Search for the cell housing the specified text and yield its [X, Y] center coordinate. 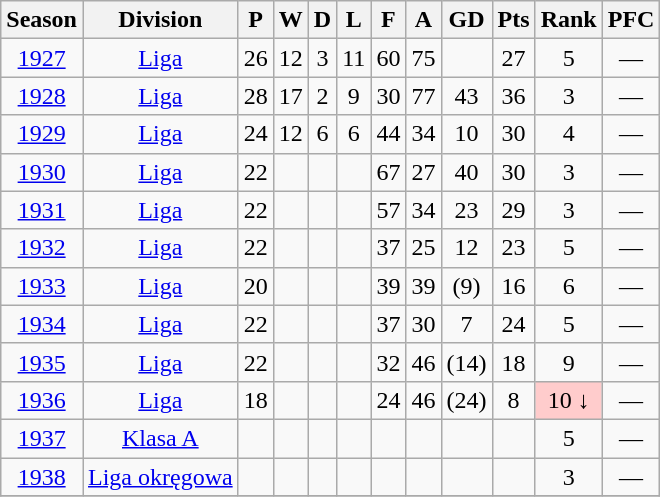
1931 [42, 210]
60 [388, 58]
1937 [42, 438]
44 [388, 134]
20 [256, 286]
26 [256, 58]
D [322, 20]
2 [322, 96]
(24) [466, 400]
16 [514, 286]
1938 [42, 477]
1928 [42, 96]
17 [290, 96]
75 [424, 58]
1936 [42, 400]
Division [160, 20]
Klasa A [160, 438]
32 [388, 362]
1932 [42, 248]
57 [388, 210]
L [354, 20]
8 [514, 400]
25 [424, 248]
1927 [42, 58]
1934 [42, 324]
GD [466, 20]
29 [514, 210]
A [424, 20]
67 [388, 172]
43 [466, 96]
77 [424, 96]
1933 [42, 286]
(14) [466, 362]
7 [466, 324]
10 [466, 134]
Liga okręgowa [160, 477]
Pts [514, 20]
F [388, 20]
(9) [466, 286]
1930 [42, 172]
Rank [568, 20]
PFC [631, 20]
10 ↓ [568, 400]
40 [466, 172]
1935 [42, 362]
36 [514, 96]
Season [42, 20]
P [256, 20]
1929 [42, 134]
4 [568, 134]
11 [354, 58]
W [290, 20]
28 [256, 96]
